Pinpoint the cell where the given text exists, returning its [X, Y] midpoint coordinate. 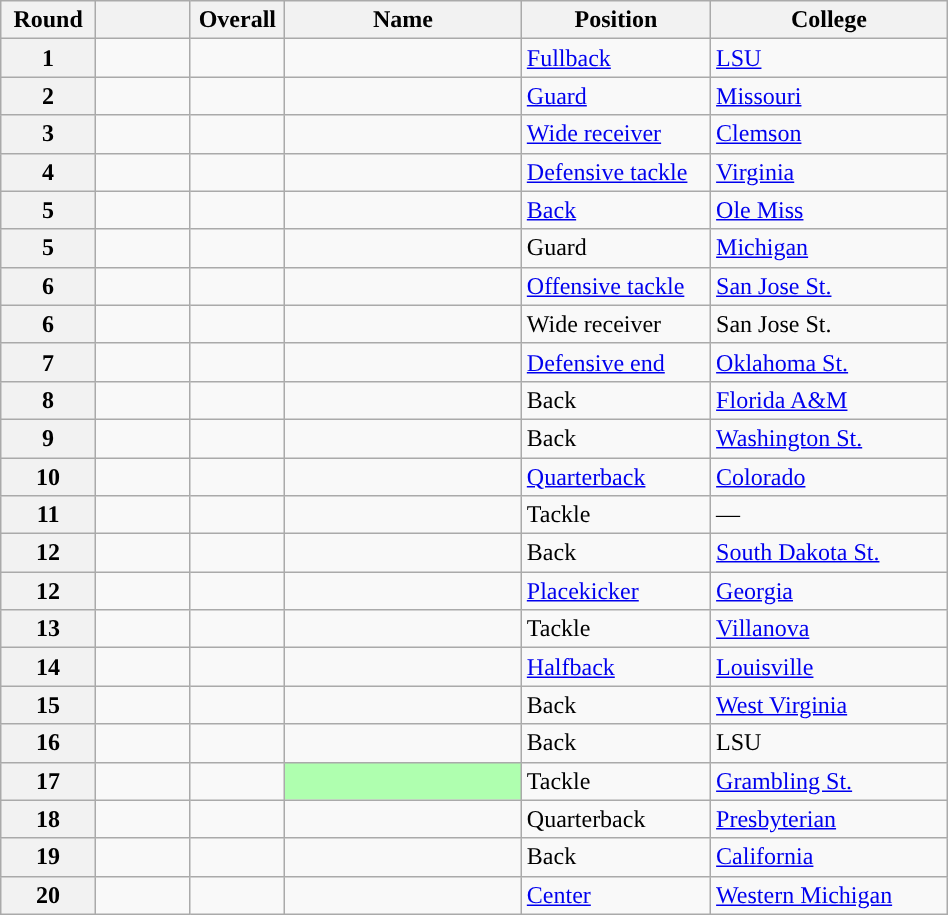
College [830, 20]
Virginia [830, 172]
15 [48, 705]
Colorado [830, 477]
California [830, 857]
Grambling St. [830, 781]
Round [48, 20]
18 [48, 819]
Washington St. [830, 438]
Florida A&M [830, 400]
7 [48, 362]
3 [48, 134]
Michigan [830, 248]
Halfback [616, 667]
Louisville [830, 667]
8 [48, 400]
Ole Miss [830, 210]
Offensive tackle [616, 286]
Fullback [616, 58]
Defensive end [616, 362]
Clemson [830, 134]
19 [48, 857]
1 [48, 58]
Oklahoma St. [830, 362]
Center [616, 895]
Name [404, 20]
Placekicker [616, 591]
11 [48, 515]
Position [616, 20]
Overall [238, 20]
16 [48, 743]
17 [48, 781]
Villanova [830, 629]
Missouri [830, 96]
— [830, 515]
10 [48, 477]
South Dakota St. [830, 553]
Western Michigan [830, 895]
13 [48, 629]
2 [48, 96]
Presbyterian [830, 819]
4 [48, 172]
Defensive tackle [616, 172]
14 [48, 667]
West Virginia [830, 705]
20 [48, 895]
9 [48, 438]
Georgia [830, 591]
